Return the (x, y) coordinate for the center point of the cell that contains the specified text.  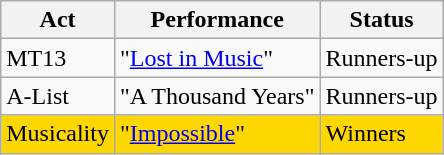
Winners (382, 134)
"Impossible" (217, 134)
Performance (217, 20)
"Lost in Music" (217, 58)
Musicality (58, 134)
A-List (58, 96)
MT13 (58, 58)
Status (382, 20)
"A Thousand Years" (217, 96)
Act (58, 20)
